Extract the (X, Y) coordinate from the center of the cell holding the provided text.  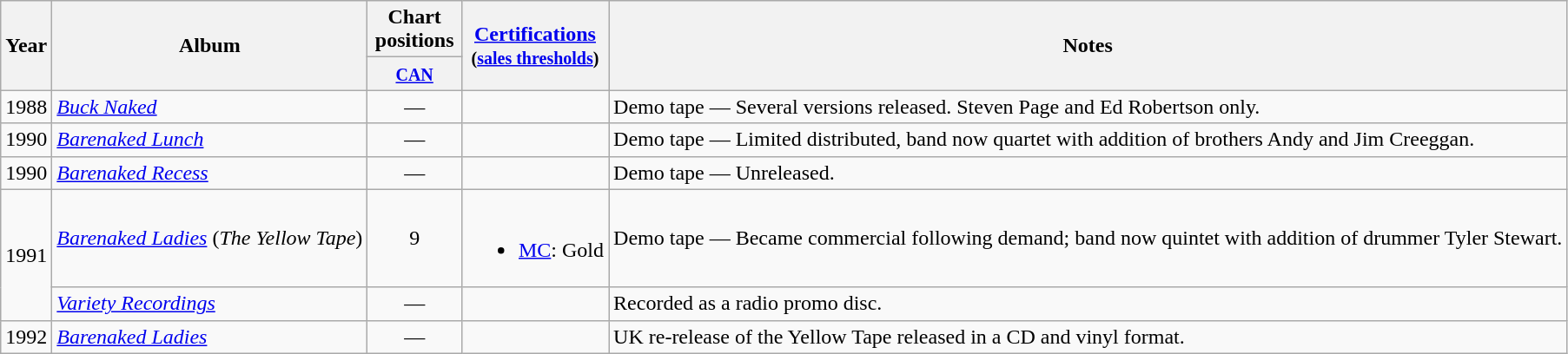
1991 (26, 255)
Demo tape — Several versions released. Steven Page and Ed Robertson only. (1088, 107)
1992 (26, 337)
UK re-release of the Yellow Tape released in a CD and vinyl format. (1088, 337)
Album (210, 45)
Year (26, 45)
9 (415, 238)
Buck Naked (210, 107)
Barenaked Lunch (210, 140)
Barenaked Ladies (210, 337)
Chart positions (415, 29)
Certifications(sales thresholds) (535, 45)
MC: Gold (535, 238)
Variety Recordings (210, 304)
Demo tape — Became commercial following demand; band now quintet with addition of drummer Tyler Stewart. (1088, 238)
Barenaked Ladies (The Yellow Tape) (210, 238)
CAN (415, 74)
Barenaked Recess (210, 173)
Demo tape — Unreleased. (1088, 173)
1988 (26, 107)
Demo tape — Limited distributed, band now quartet with addition of brothers Andy and Jim Creeggan. (1088, 140)
Notes (1088, 45)
Recorded as a radio promo disc. (1088, 304)
